Identify which cell holds the provided text, then report its [X, Y] central coordinate. 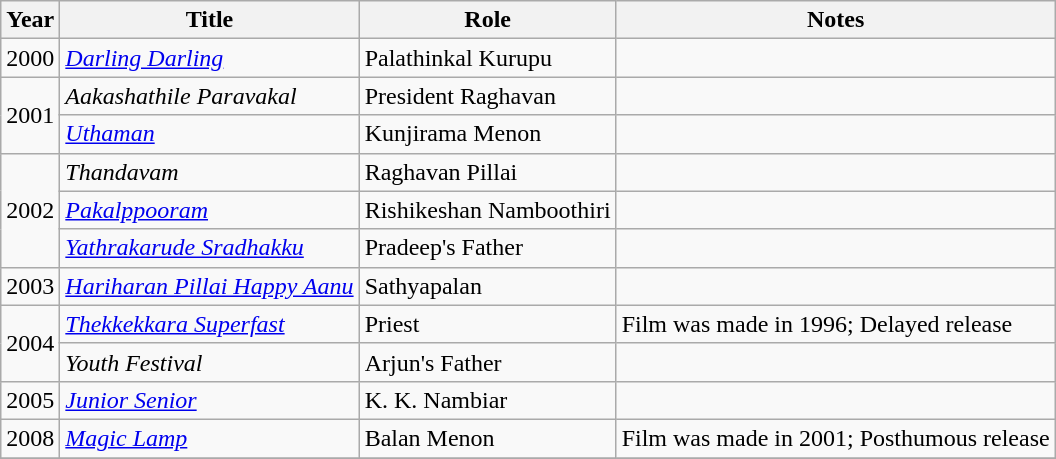
Yathrakarude Sradhakku [210, 248]
Film was made in 1996; Delayed release [836, 324]
Raghavan Pillai [488, 172]
Magic Lamp [210, 438]
Kunjirama Menon [488, 134]
Palathinkal Kurupu [488, 58]
Youth Festival [210, 362]
Junior Senior [210, 400]
Hariharan Pillai Happy Aanu [210, 286]
2001 [30, 115]
2008 [30, 438]
Rishikeshan Namboothiri [488, 210]
2004 [30, 343]
Sathyapalan [488, 286]
2003 [30, 286]
Balan Menon [488, 438]
Thekkekkara Superfast [210, 324]
2002 [30, 210]
President Raghavan [488, 96]
Pradeep's Father [488, 248]
Priest [488, 324]
Role [488, 20]
Title [210, 20]
Uthaman [210, 134]
Aakashathile Paravakal [210, 96]
2000 [30, 58]
2005 [30, 400]
Film was made in 2001; Posthumous release [836, 438]
Pakalppooram [210, 210]
Darling Darling [210, 58]
Notes [836, 20]
Arjun's Father [488, 362]
Year [30, 20]
Thandavam [210, 172]
K. K. Nambiar [488, 400]
